Provide the [X, Y] coordinate of the cell's center where the given text is located.  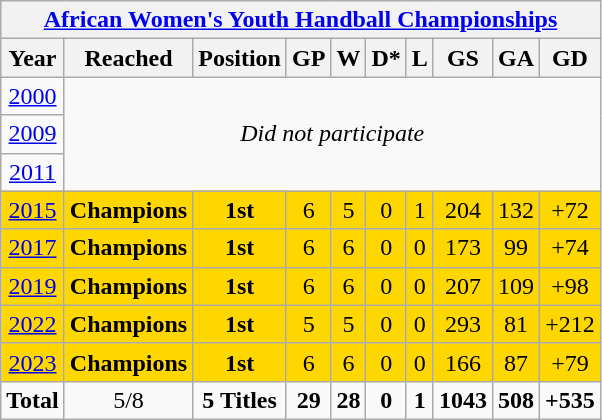
166 [462, 362]
+98 [570, 286]
99 [516, 248]
2009 [33, 134]
+212 [570, 324]
L [420, 58]
GA [516, 58]
29 [308, 400]
2022 [33, 324]
5 Titles [240, 400]
GD [570, 58]
87 [516, 362]
1043 [462, 400]
Position [240, 58]
28 [348, 400]
207 [462, 286]
+535 [570, 400]
173 [462, 248]
2017 [33, 248]
Reached [128, 58]
W [348, 58]
132 [516, 210]
+79 [570, 362]
D* [386, 58]
Did not participate [332, 134]
GP [308, 58]
81 [516, 324]
2023 [33, 362]
Year [33, 58]
508 [516, 400]
5/8 [128, 400]
2015 [33, 210]
GS [462, 58]
293 [462, 324]
109 [516, 286]
204 [462, 210]
2000 [33, 96]
Total [33, 400]
+72 [570, 210]
2019 [33, 286]
+74 [570, 248]
2011 [33, 172]
African Women's Youth Handball Championships [301, 20]
